Locate the cell with the specified text and output its (X, Y) center coordinate. 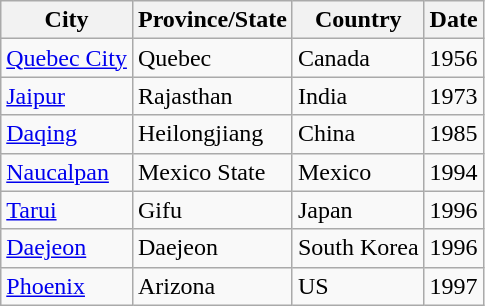
Quebec City (67, 58)
Rajasthan (212, 96)
China (358, 134)
Mexico State (212, 172)
US (358, 286)
Province/State (212, 20)
1985 (454, 134)
South Korea (358, 248)
Mexico (358, 172)
Gifu (212, 210)
Phoenix (67, 286)
Date (454, 20)
India (358, 96)
1956 (454, 58)
Japan (358, 210)
Arizona (212, 286)
Canada (358, 58)
Tarui (67, 210)
Heilongjiang (212, 134)
Naucalpan (67, 172)
Quebec (212, 58)
1994 (454, 172)
City (67, 20)
Jaipur (67, 96)
1973 (454, 96)
Daqing (67, 134)
1997 (454, 286)
Country (358, 20)
